Capture the cell that displays the provided text and extract its (x, y) central coordinate. 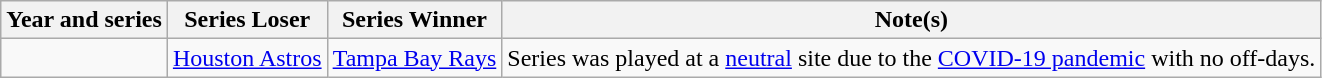
Series Loser (247, 20)
Year and series (84, 20)
Series was played at a neutral site due to the COVID-19 pandemic with no off-days. (912, 58)
Series Winner (414, 20)
Houston Astros (247, 58)
Tampa Bay Rays (414, 58)
Note(s) (912, 20)
